Capture the cell that displays the provided text and extract its (x, y) central coordinate. 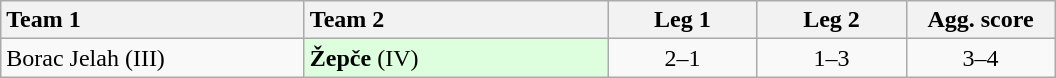
Team 1 (153, 20)
Team 2 (456, 20)
Borac Jelah (III) (153, 58)
Leg 2 (832, 20)
Agg. score (980, 20)
1–3 (832, 58)
3–4 (980, 58)
2–1 (682, 58)
Žepče (IV) (456, 58)
Leg 1 (682, 20)
